Provide the (x, y) coordinate of the cell's center where the given text is located.  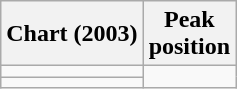
Chart (2003) (72, 34)
Peakposition (189, 34)
